Detect which cell encompasses the target text, then output its (x, y) center coordinate. 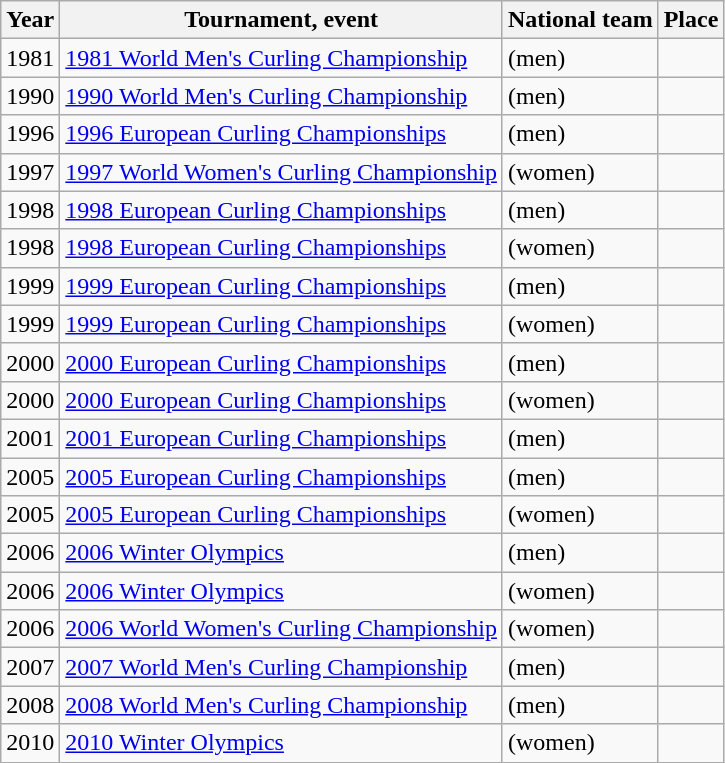
Year (30, 20)
1996 European Curling Championships (282, 134)
2001 (30, 438)
1981 (30, 58)
2007 (30, 667)
Tournament, event (282, 20)
1997 World Women's Curling Championship (282, 172)
Place (691, 20)
2008 (30, 705)
2006 World Women's Curling Championship (282, 629)
2010 Winter Olympics (282, 743)
National team (580, 20)
2001 European Curling Championships (282, 438)
1981 World Men's Curling Championship (282, 58)
1990 World Men's Curling Championship (282, 96)
2010 (30, 743)
1997 (30, 172)
1990 (30, 96)
2008 World Men's Curling Championship (282, 705)
1996 (30, 134)
2007 World Men's Curling Championship (282, 667)
